Search for the cell housing the specified text and yield its (X, Y) center coordinate. 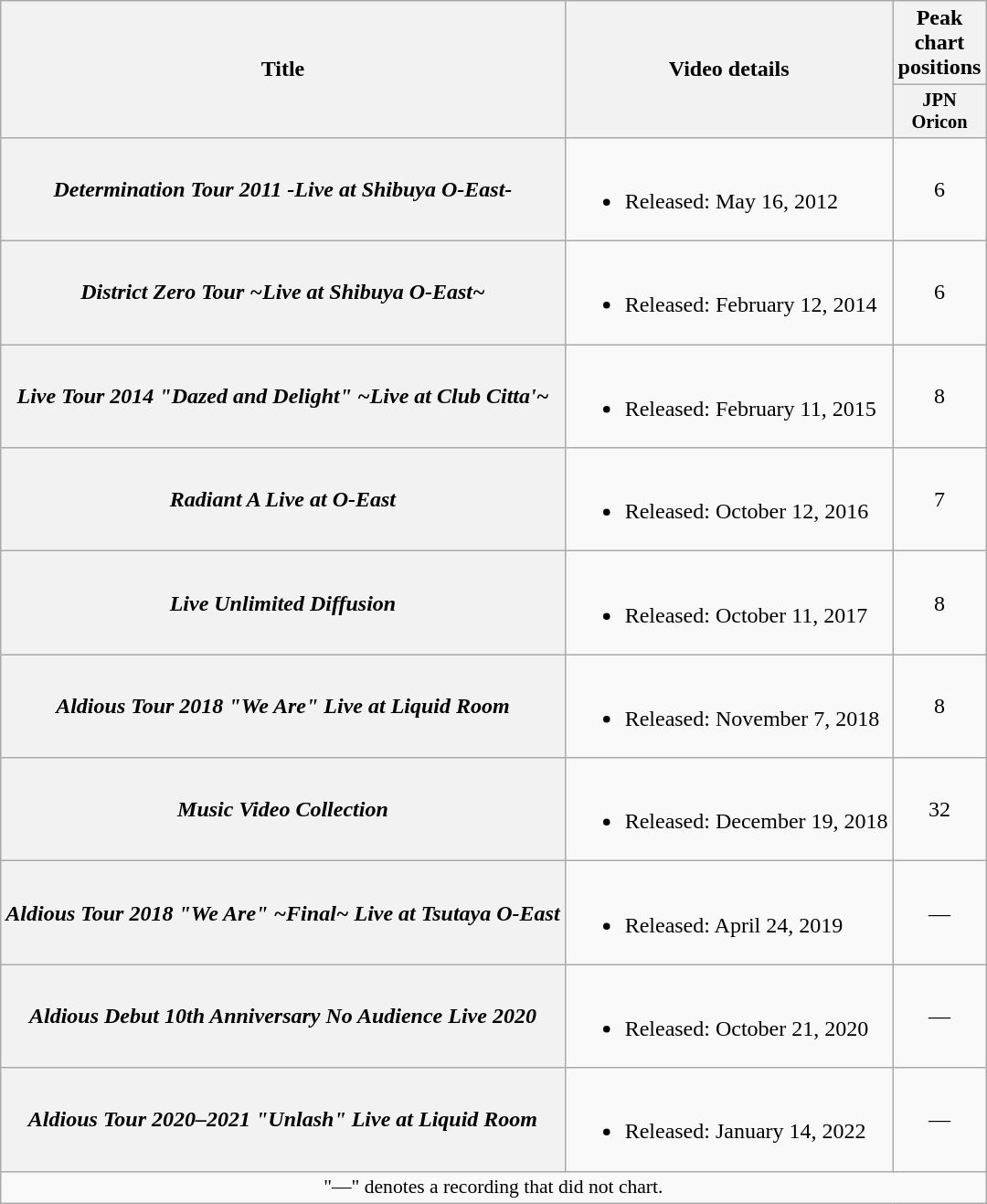
Released: November 7, 2018 (729, 706)
"—" denotes a recording that did not chart. (493, 1188)
Released: January 14, 2022 (729, 1119)
Video details (729, 69)
Released: December 19, 2018 (729, 810)
Aldious Tour 2018 "We Are" Live at Liquid Room (283, 706)
Released: February 11, 2015 (729, 397)
Live Tour 2014 "Dazed and Delight" ~Live at Club Citta'~ (283, 397)
Title (283, 69)
Peak chart positions (939, 43)
Released: April 24, 2019 (729, 912)
Released: October 12, 2016 (729, 499)
JPNOricon (939, 112)
Aldious Debut 10th Anniversary No Audience Live 2020 (283, 1017)
7 (939, 499)
Aldious Tour 2018 "We Are" ~Final~ Live at Tsutaya O-East (283, 912)
32 (939, 810)
Determination Tour 2011 -Live at Shibuya O-East- (283, 188)
Released: May 16, 2012 (729, 188)
Music Video Collection (283, 810)
Radiant A Live at O-East (283, 499)
Aldious Tour 2020–2021 "Unlash" Live at Liquid Room (283, 1119)
Released: October 21, 2020 (729, 1017)
Live Unlimited Diffusion (283, 603)
Released: February 12, 2014 (729, 293)
District Zero Tour ~Live at Shibuya O-East~ (283, 293)
Released: October 11, 2017 (729, 603)
